Pinpoint the cell where the given text exists, returning its [x, y] midpoint coordinate. 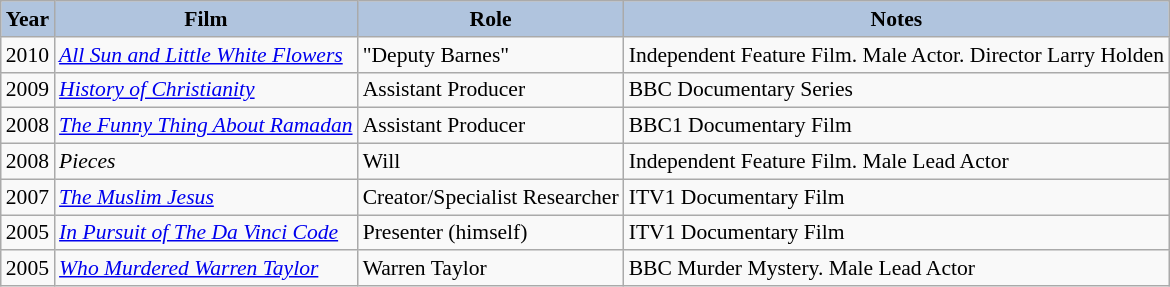
Film [206, 19]
Warren Taylor [491, 269]
BBC Documentary Series [896, 90]
2009 [28, 90]
The Muslim Jesus [206, 197]
In Pursuit of The Da Vinci Code [206, 233]
Will [491, 162]
BBC1 Documentary Film [896, 126]
Presenter (himself) [491, 233]
Independent Feature Film. Male Lead Actor [896, 162]
The Funny Thing About Ramadan [206, 126]
History of Christianity [206, 90]
Year [28, 19]
Independent Feature Film. Male Actor. Director Larry Holden [896, 55]
All Sun and Little White Flowers [206, 55]
2007 [28, 197]
2010 [28, 55]
"Deputy Barnes" [491, 55]
Who Murdered Warren Taylor [206, 269]
Pieces [206, 162]
Creator/Specialist Researcher [491, 197]
BBC Murder Mystery. Male Lead Actor [896, 269]
Role [491, 19]
Notes [896, 19]
